Locate the cell with the specified text and output its [X, Y] center coordinate. 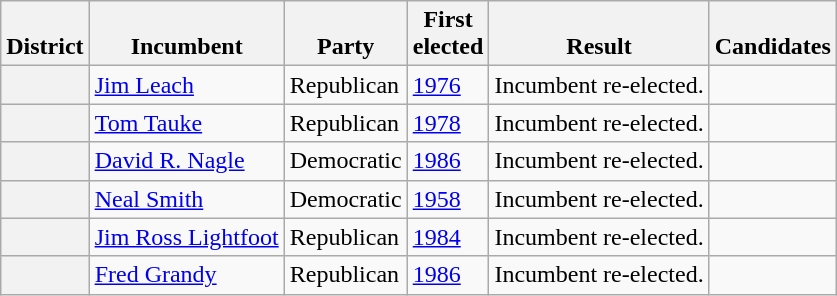
1958 [448, 199]
1976 [448, 85]
David R. Nagle [186, 161]
1984 [448, 237]
Candidates [772, 34]
Neal Smith [186, 199]
Jim Ross Lightfoot [186, 237]
Incumbent [186, 34]
Tom Tauke [186, 123]
Party [346, 34]
Result [599, 34]
District [45, 34]
Fred Grandy [186, 275]
Jim Leach [186, 85]
1978 [448, 123]
Firstelected [448, 34]
